Output the [x, y] coordinate of the center of the cell containing the given text.  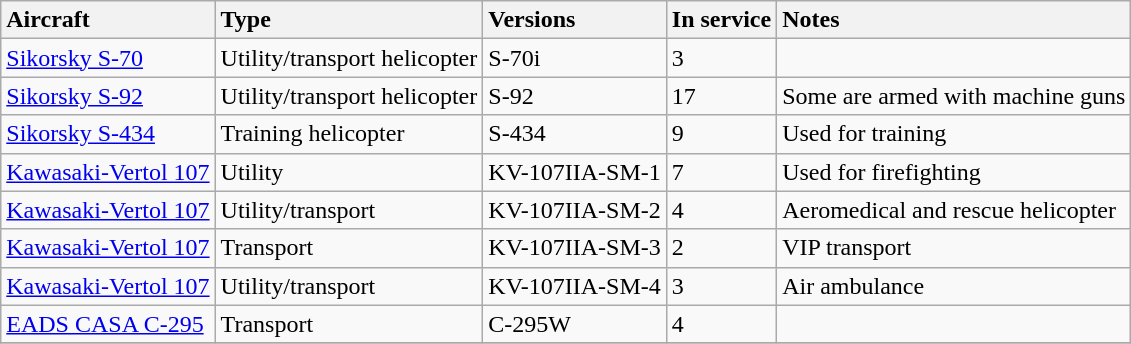
KV-107IIA-SM-1 [575, 172]
Sikorsky S-70 [108, 58]
C-295W [575, 324]
EADS CASA C-295 [108, 324]
KV-107IIA-SM-4 [575, 286]
17 [721, 96]
9 [721, 134]
KV-107IIA-SM-2 [575, 210]
VIP transport [954, 248]
7 [721, 172]
Training helicopter [349, 134]
Type [349, 20]
KV-107IIA-SM-3 [575, 248]
Used for training [954, 134]
In service [721, 20]
S-434 [575, 134]
Sikorsky S-92 [108, 96]
Used for firefighting [954, 172]
Air ambulance [954, 286]
Some are armed with machine guns [954, 96]
Sikorsky S-434 [108, 134]
Versions [575, 20]
2 [721, 248]
Aircraft [108, 20]
S-70i [575, 58]
Notes [954, 20]
S-92 [575, 96]
Utility [349, 172]
Aeromedical and rescue helicopter [954, 210]
